Capture the cell that displays the provided text and extract its [x, y] central coordinate. 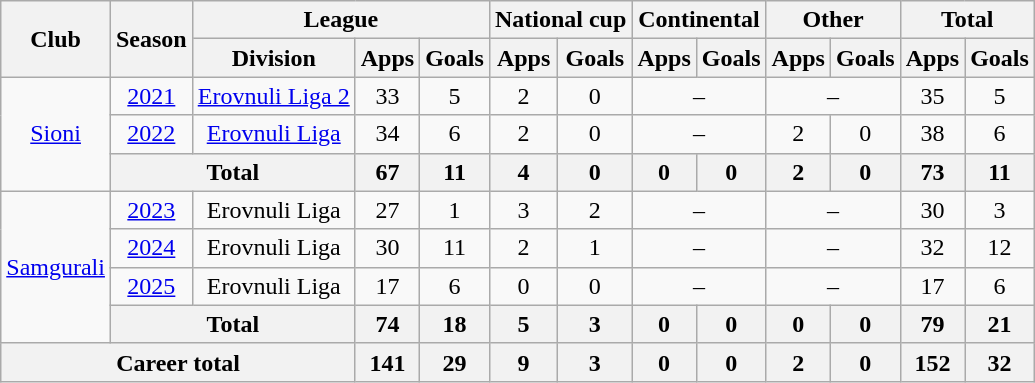
Samgurali [56, 267]
21 [1000, 324]
Continental [699, 20]
73 [932, 172]
Erovnuli Liga 2 [274, 96]
Division [274, 58]
Career total [178, 362]
Other [833, 20]
League [340, 20]
2025 [151, 286]
2024 [151, 248]
33 [387, 96]
9 [523, 362]
79 [932, 324]
12 [1000, 248]
2023 [151, 210]
29 [455, 362]
4 [523, 172]
National cup [560, 20]
141 [387, 362]
38 [932, 134]
34 [387, 134]
67 [387, 172]
35 [932, 96]
74 [387, 324]
Sioni [56, 134]
152 [932, 362]
18 [455, 324]
2021 [151, 96]
2022 [151, 134]
27 [387, 210]
Club [56, 39]
Season [151, 39]
